Return the (x, y) coordinate for the center point of the cell that contains the specified text.  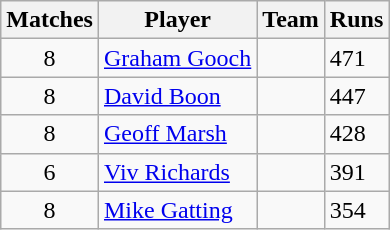
471 (356, 58)
447 (356, 96)
354 (356, 210)
Viv Richards (177, 172)
Geoff Marsh (177, 134)
391 (356, 172)
Matches (50, 20)
428 (356, 134)
Player (177, 20)
Runs (356, 20)
Team (291, 20)
Graham Gooch (177, 58)
Mike Gatting (177, 210)
6 (50, 172)
David Boon (177, 96)
